Pinpoint the cell where the given text exists, returning its (X, Y) midpoint coordinate. 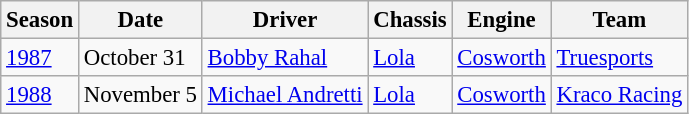
1988 (40, 95)
November 5 (140, 95)
Engine (502, 20)
Date (140, 20)
1987 (40, 58)
Season (40, 20)
Bobby Rahal (285, 58)
October 31 (140, 58)
Chassis (410, 20)
Michael Andretti (285, 95)
Kraco Racing (619, 95)
Team (619, 20)
Driver (285, 20)
Truesports (619, 58)
